Pinpoint the cell where the given text exists, returning its (x, y) midpoint coordinate. 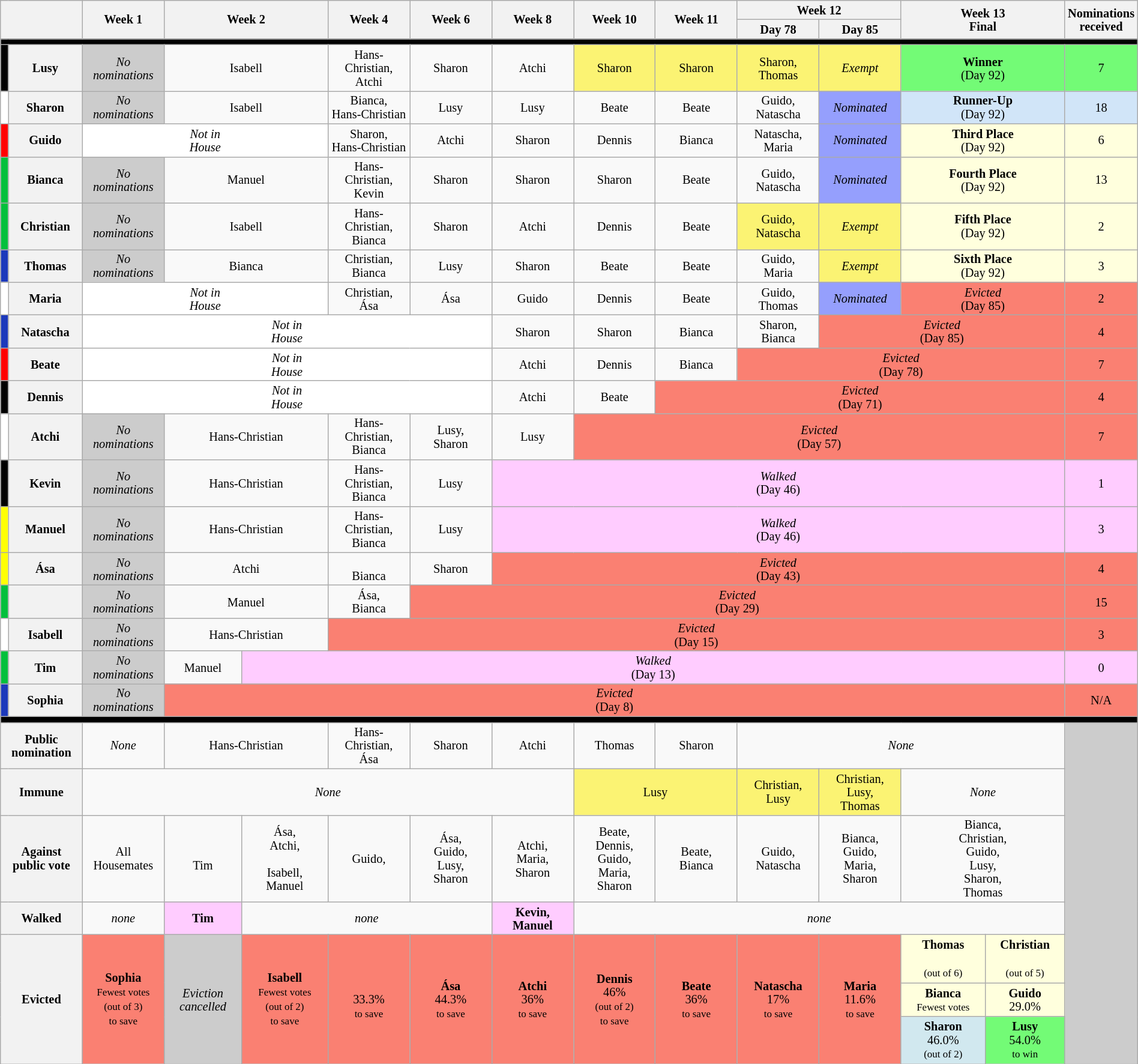
Ása44.3%to save (451, 999)
BiancaFewest votes (943, 1000)
Dennis46%(out of 2)to save (615, 999)
Evicted(Day 8) (615, 700)
Sharon46.0%(out of 2) (943, 1040)
Guido29.0% (1025, 1000)
15 (1101, 602)
Runner-Up(Day 92) (983, 107)
Natascha (46, 331)
Againstpublic vote (41, 859)
Christian,Bianca (369, 265)
Sophia (46, 700)
IsabellFewest votes(out of 2)to save (284, 999)
Thomas(out of 6) (943, 958)
Atchi,Maria,Sharon (532, 859)
Maria (46, 299)
SophiaFewest votes(out of 3)to save (123, 999)
Evicted(Day 43) (778, 569)
Christian,Lusy,Thomas (860, 791)
Ása,Atchi,Isabell,Manuel (284, 859)
Christian,Ása (369, 299)
Christian,Lusy (778, 791)
Atchi36%to save (532, 999)
0 (1101, 668)
N/A (1101, 700)
Week 13Final (983, 19)
Evicted(Day 71) (860, 397)
Kevin,Manuel (532, 919)
AllHousemates (123, 859)
Sixth Place(Day 92) (983, 265)
Week 2 (246, 19)
Fourth Place(Day 92) (983, 180)
Lusy54.0%to win (1025, 1040)
Evicted(Day 15) (696, 634)
6 (1101, 141)
Week 4 (369, 19)
Sharon,Hans-Christian (369, 141)
Sharon,Thomas (778, 67)
Lusy,Sharon (451, 436)
33.3%to save (369, 999)
Sharon,Bianca (778, 331)
Evicted (41, 999)
Publicnomination (41, 746)
Hans-Christian,Kevin (369, 180)
Evicted(Day 78) (901, 364)
Evicted(Day 57) (819, 436)
Week 1 (123, 19)
Guido,Maria (778, 265)
Maria11.6%to save (860, 999)
Evictioncancelled (203, 999)
Guido,Thomas (778, 299)
1 (1101, 483)
Day 78 (778, 29)
Bianca,Hans-Christian (369, 107)
Week 6 (451, 19)
Beate,Bianca (696, 859)
Bianca,Guido,Maria,Sharon (860, 859)
Fifth Place(Day 92) (983, 226)
Beate,Dennis,Guido,Maria,Sharon (615, 859)
Week 10 (615, 19)
Natascha,Maria (778, 141)
Immune (41, 791)
Week 8 (532, 19)
Hans-Christian,Atchi (369, 67)
Nominationsreceived (1101, 19)
Bianca,Christian,Guido,Lusy,Sharon,Thomas (983, 859)
13 (1101, 180)
Week 11 (696, 19)
Christian(out of 5) (1025, 958)
Day 85 (860, 29)
Ása,Bianca (369, 602)
Walked(Day 13) (653, 668)
Evicted(Day 29) (737, 602)
Winner(Day 92) (983, 67)
Christian (46, 226)
Kevin (46, 483)
Week 12 (819, 10)
Hans-Christian,Ása (369, 746)
Ása,Guido,Lusy,Sharon (451, 859)
Third Place(Day 92) (983, 141)
Natascha17%to save (778, 999)
Guido, (369, 859)
18 (1101, 107)
Walked (41, 919)
Beate36%to save (696, 999)
